Find where the given text appears and provide that cell's center as (X, Y) coordinate. 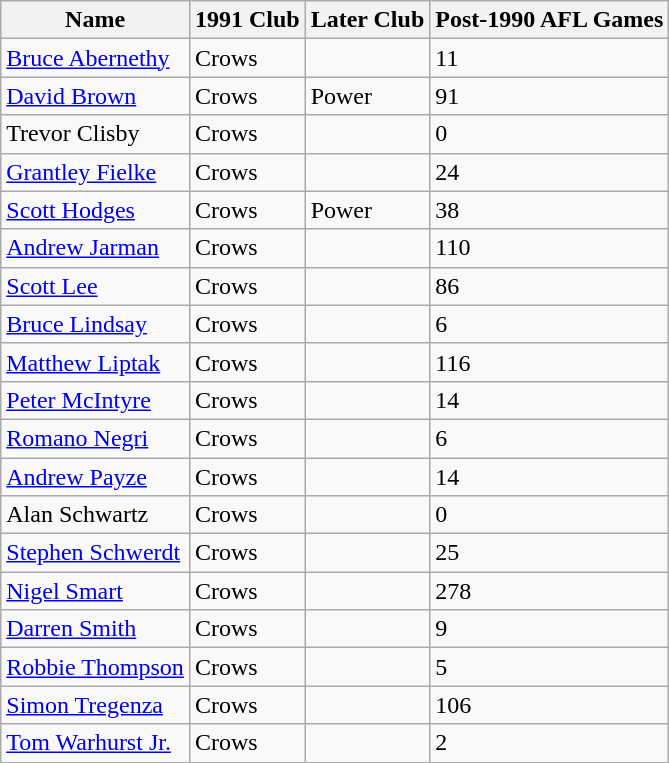
25 (550, 553)
106 (550, 705)
91 (550, 96)
Bruce Abernethy (96, 58)
116 (550, 362)
Post-1990 AFL Games (550, 20)
Tom Warhurst Jr. (96, 743)
Trevor Clisby (96, 134)
Romano Negri (96, 438)
Grantley Fielke (96, 172)
Robbie Thompson (96, 667)
Andrew Jarman (96, 248)
Matthew Liptak (96, 362)
38 (550, 210)
Name (96, 20)
Alan Schwartz (96, 515)
9 (550, 629)
Bruce Lindsay (96, 324)
11 (550, 58)
86 (550, 286)
Stephen Schwerdt (96, 553)
5 (550, 667)
Simon Tregenza (96, 705)
David Brown (96, 96)
Peter McIntyre (96, 400)
2 (550, 743)
Later Club (368, 20)
Scott Hodges (96, 210)
Nigel Smart (96, 591)
Scott Lee (96, 286)
278 (550, 591)
Andrew Payze (96, 477)
Darren Smith (96, 629)
1991 Club (247, 20)
110 (550, 248)
24 (550, 172)
